Determine the [x, y] coordinate at the center of the cell enclosing the given text.  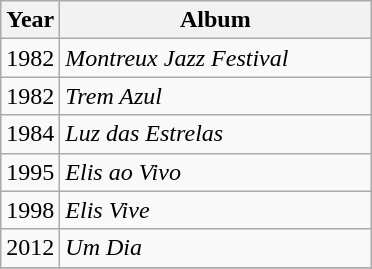
Luz das Estrelas [216, 134]
1995 [30, 172]
Trem Azul [216, 96]
1998 [30, 210]
Montreux Jazz Festival [216, 58]
Um Dia [216, 248]
2012 [30, 248]
Album [216, 20]
Elis ao Vivo [216, 172]
Elis Vive [216, 210]
Year [30, 20]
1984 [30, 134]
